Identify which cell holds the provided text, then report its [X, Y] central coordinate. 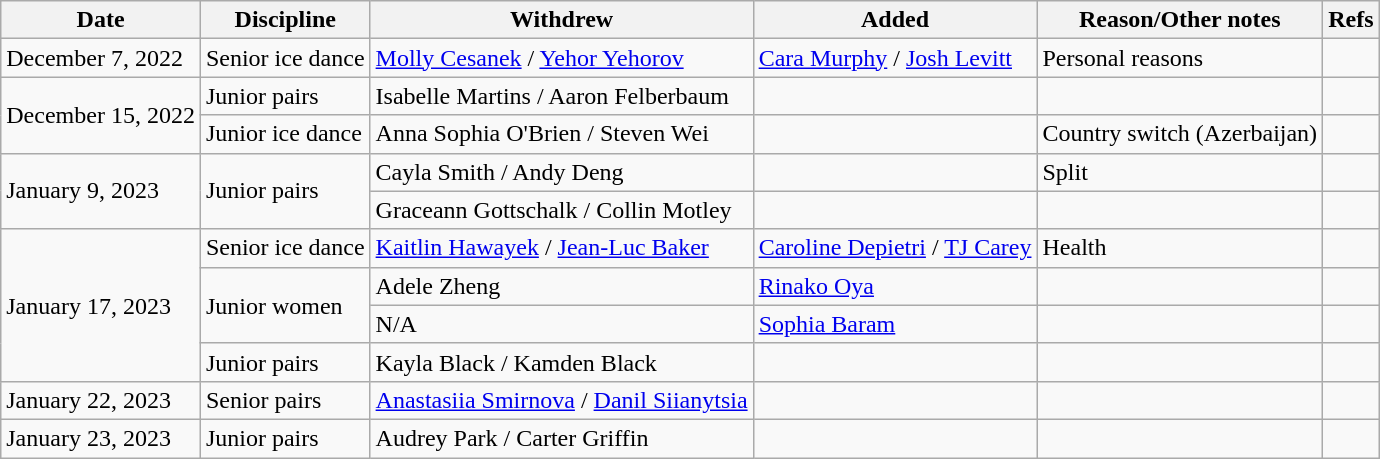
December 15, 2022 [101, 115]
Country switch (Azerbaijan) [1180, 134]
January 17, 2023 [101, 305]
Anna Sophia O'Brien / Steven Wei [562, 134]
Date [101, 20]
Kaitlin Hawayek / Jean-Luc Baker [562, 248]
January 22, 2023 [101, 400]
Added [895, 20]
Anastasiia Smirnova / Danil Siianytsia [562, 400]
Senior pairs [285, 400]
Molly Cesanek / Yehor Yehorov [562, 58]
Isabelle Martins / Aaron Felberbaum [562, 96]
December 7, 2022 [101, 58]
Audrey Park / Carter Griffin [562, 438]
Personal reasons [1180, 58]
January 23, 2023 [101, 438]
Withdrew [562, 20]
January 9, 2023 [101, 191]
Health [1180, 248]
N/A [562, 324]
Graceann Gottschalk / Collin Motley [562, 210]
Split [1180, 172]
Rinako Oya [895, 286]
Sophia Baram [895, 324]
Discipline [285, 20]
Reason/Other notes [1180, 20]
Junior women [285, 305]
Kayla Black / Kamden Black [562, 362]
Adele Zheng [562, 286]
Cayla Smith / Andy Deng [562, 172]
Junior ice dance [285, 134]
Caroline Depietri / TJ Carey [895, 248]
Cara Murphy / Josh Levitt [895, 58]
Refs [1351, 20]
